Return (x, y) of the center of cell containing provided text 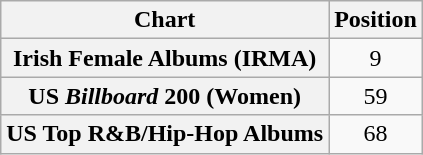
Position (376, 20)
US Billboard 200 (Women) (165, 96)
Irish Female Albums (IRMA) (165, 58)
9 (376, 58)
68 (376, 134)
Chart (165, 20)
US Top R&B/Hip-Hop Albums (165, 134)
59 (376, 96)
